Detect which cell encompasses the target text, then output its (x, y) center coordinate. 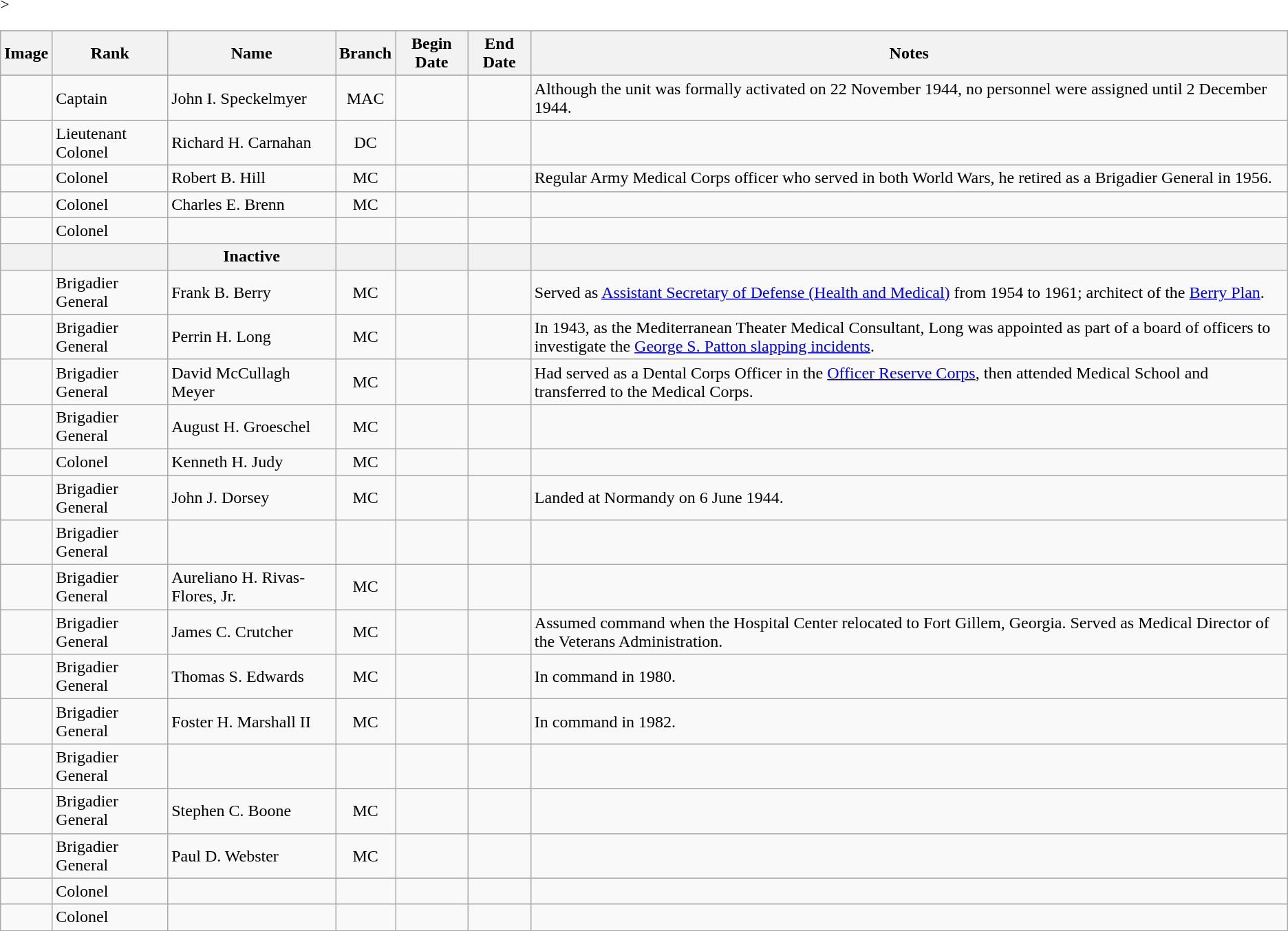
Served as Assistant Secretary of Defense (Health and Medical) from 1954 to 1961; architect of the Berry Plan. (909, 292)
In command in 1982. (909, 721)
Although the unit was formally activated on 22 November 1944, no personnel were assigned until 2 December 1944. (909, 98)
Charles E. Brenn (252, 204)
Begin Date (432, 54)
DC (366, 143)
MAC (366, 98)
Name (252, 54)
End Date (500, 54)
Robert B. Hill (252, 178)
Regular Army Medical Corps officer who served in both World Wars, he retired as a Brigadier General in 1956. (909, 178)
Branch (366, 54)
John J. Dorsey (252, 497)
Richard H. Carnahan (252, 143)
In command in 1980. (909, 677)
Foster H. Marshall II (252, 721)
John I. Speckelmyer (252, 98)
Notes (909, 54)
Stephen C. Boone (252, 811)
August H. Groeschel (252, 427)
Thomas S. Edwards (252, 677)
David McCullagh Meyer (252, 381)
Landed at Normandy on 6 June 1944. (909, 497)
Perrin H. Long (252, 337)
Image (26, 54)
Kenneth H. Judy (252, 462)
Lieutenant Colonel (110, 143)
Rank (110, 54)
Had served as a Dental Corps Officer in the Officer Reserve Corps, then attended Medical School and transferred to the Medical Corps. (909, 381)
Inactive (252, 257)
Assumed command when the Hospital Center relocated to Fort Gillem, Georgia. Served as Medical Director of the Veterans Administration. (909, 632)
James C. Crutcher (252, 632)
Paul D. Webster (252, 856)
Captain (110, 98)
Aureliano H. Rivas-Flores, Jr. (252, 588)
Frank B. Berry (252, 292)
